Provide the (x, y) coordinate of the cell's center where the given text is located.  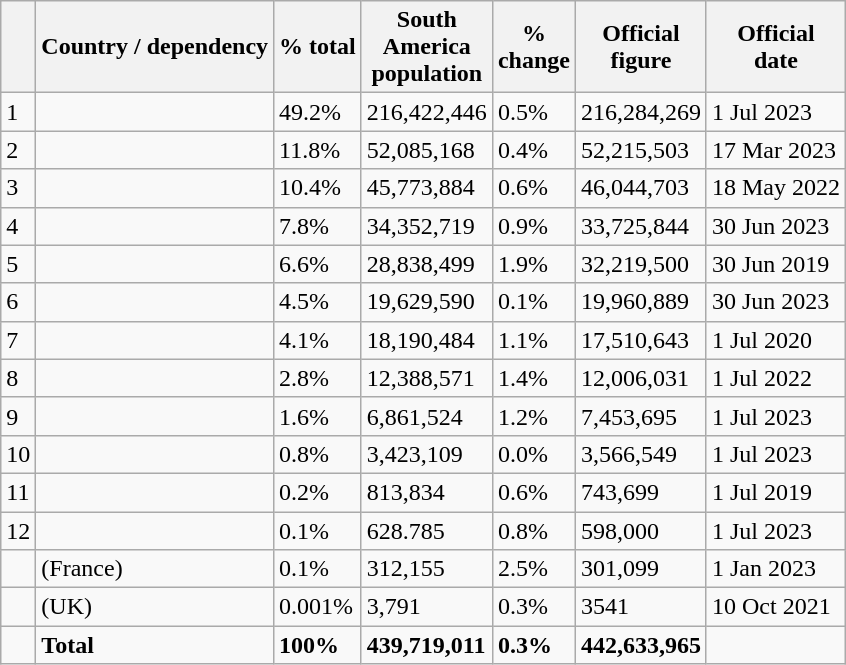
18,190,484 (426, 340)
52,215,503 (640, 150)
3,791 (426, 607)
18 May 2022 (776, 188)
7,453,695 (640, 416)
32,219,500 (640, 264)
216,284,269 (640, 112)
%change (534, 47)
17,510,643 (640, 340)
442,633,965 (640, 645)
301,099 (640, 569)
52,085,168 (426, 150)
28,838,499 (426, 264)
3,423,109 (426, 454)
628.785 (426, 531)
10 (18, 454)
1 (18, 112)
1 Jul 2022 (776, 378)
8 (18, 378)
49.2% (318, 112)
0.9% (534, 226)
SouthAmericapopulation (426, 47)
19,629,590 (426, 302)
(UK) (155, 607)
3,566,549 (640, 454)
0.2% (318, 492)
6.6% (318, 264)
439,719,011 (426, 645)
30 Jun 2019 (776, 264)
45,773,884 (426, 188)
Officialdate (776, 47)
5 (18, 264)
Country / dependency (155, 47)
17 Mar 2023 (776, 150)
1.2% (534, 416)
4.5% (318, 302)
216,422,446 (426, 112)
1.4% (534, 378)
11.8% (318, 150)
12,388,571 (426, 378)
1 Jul 2020 (776, 340)
46,044,703 (640, 188)
2.8% (318, 378)
19,960,889 (640, 302)
34,352,719 (426, 226)
0.0% (534, 454)
Officialfigure (640, 47)
743,699 (640, 492)
7 (18, 340)
3 (18, 188)
4 (18, 226)
1 Jul 2019 (776, 492)
6 (18, 302)
100% (318, 645)
12,006,031 (640, 378)
9 (18, 416)
2 (18, 150)
312,155 (426, 569)
11 (18, 492)
813,834 (426, 492)
1.9% (534, 264)
6,861,524 (426, 416)
10.4% (318, 188)
Total (155, 645)
3541 (640, 607)
12 (18, 531)
4.1% (318, 340)
33,725,844 (640, 226)
0.4% (534, 150)
1.6% (318, 416)
7.8% (318, 226)
0.001% (318, 607)
1.1% (534, 340)
1 Jan 2023 (776, 569)
598,000 (640, 531)
2.5% (534, 569)
(France) (155, 569)
10 Oct 2021 (776, 607)
% total (318, 47)
0.5% (534, 112)
